Detect which cell encompasses the target text, then output its [x, y] center coordinate. 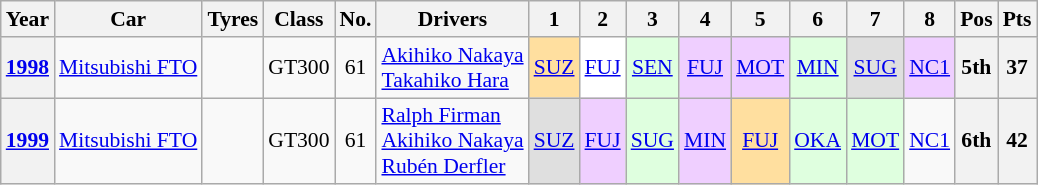
Pts [1018, 19]
6th [976, 142]
5th [976, 68]
1999 [28, 142]
5 [760, 19]
Car [128, 19]
Year [28, 19]
4 [705, 19]
Akihiko Nakaya Takahiko Hara [452, 68]
7 [875, 19]
OKA [818, 142]
1 [554, 19]
6 [818, 19]
42 [1018, 142]
2 [603, 19]
Ralph Firman Akihiko Nakaya Rubén Derfler [452, 142]
3 [652, 19]
SEN [652, 68]
Class [298, 19]
8 [930, 19]
Drivers [452, 19]
Pos [976, 19]
1998 [28, 68]
Tyres [232, 19]
No. [356, 19]
37 [1018, 68]
